Scan for the cell matching the given text and deliver its [X, Y] coordinate at center. 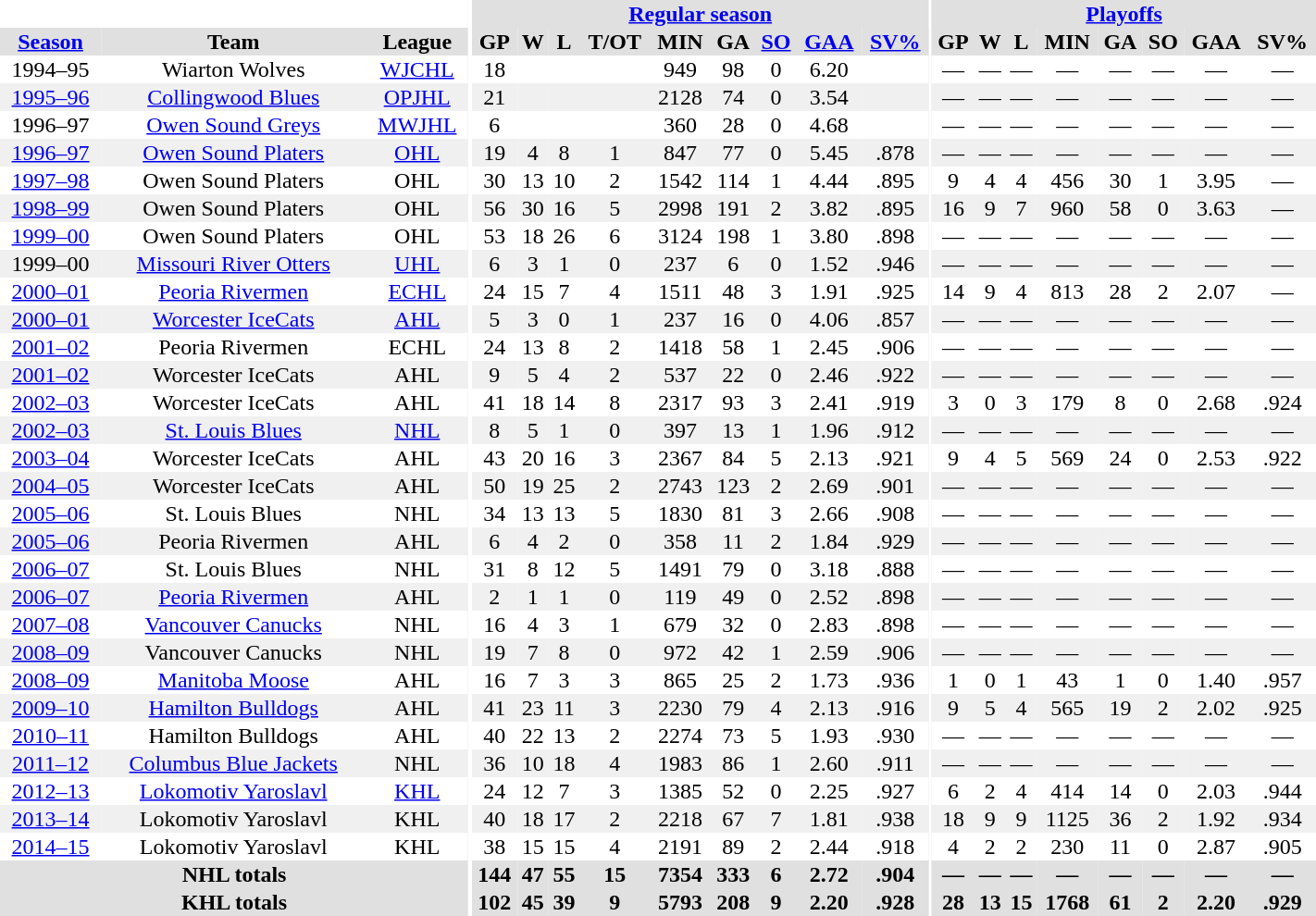
1511 [680, 291]
.944 [1283, 791]
679 [680, 625]
2.52 [829, 597]
2.03 [1216, 791]
NHL totals [234, 874]
114 [733, 180]
2743 [680, 486]
2.02 [1216, 708]
21 [494, 97]
4.06 [829, 319]
4.44 [829, 180]
7354 [680, 874]
2274 [680, 736]
2191 [680, 847]
98 [733, 69]
31 [494, 569]
89 [733, 847]
61 [1120, 902]
39 [565, 902]
32 [733, 625]
93 [733, 402]
4.68 [829, 125]
1418 [680, 347]
1994–95 [50, 69]
537 [680, 375]
3.18 [829, 569]
.928 [895, 902]
42 [733, 652]
.938 [895, 819]
569 [1067, 458]
397 [680, 430]
191 [733, 208]
.919 [895, 402]
67 [733, 819]
.901 [895, 486]
Collingwood Blues [233, 97]
2317 [680, 402]
.916 [895, 708]
.888 [895, 569]
Wiarton Wolves [233, 69]
47 [533, 874]
2.87 [1216, 847]
3.80 [829, 236]
865 [680, 680]
.934 [1283, 819]
.918 [895, 847]
56 [494, 208]
3.63 [1216, 208]
.957 [1283, 680]
52 [733, 791]
2.69 [829, 486]
Owen Sound Greys [233, 125]
.911 [895, 763]
Season [50, 42]
1998–99 [50, 208]
5793 [680, 902]
2.44 [829, 847]
208 [733, 902]
847 [680, 153]
119 [680, 597]
5.45 [829, 153]
3124 [680, 236]
360 [680, 125]
2.45 [829, 347]
2.53 [1216, 458]
55 [565, 874]
1995–96 [50, 97]
2.83 [829, 625]
WJCHL [416, 69]
77 [733, 153]
2.07 [1216, 291]
2010–11 [50, 736]
48 [733, 291]
34 [494, 514]
1.81 [829, 819]
23 [533, 708]
Columbus Blue Jackets [233, 763]
1.84 [829, 541]
.857 [895, 319]
2009–10 [50, 708]
73 [733, 736]
Playoffs [1124, 14]
2007–08 [50, 625]
.904 [895, 874]
2.60 [829, 763]
2.41 [829, 402]
.912 [895, 430]
.905 [1283, 847]
2011–12 [50, 763]
2230 [680, 708]
2012–13 [50, 791]
.936 [895, 680]
50 [494, 486]
198 [733, 236]
Missouri River Otters [233, 264]
1.52 [829, 264]
3.54 [829, 97]
17 [565, 819]
2.68 [1216, 402]
26 [565, 236]
3.95 [1216, 180]
2013–14 [50, 819]
179 [1067, 402]
813 [1067, 291]
T/OT [615, 42]
2.25 [829, 791]
.930 [895, 736]
456 [1067, 180]
2003–04 [50, 458]
1491 [680, 569]
972 [680, 652]
1830 [680, 514]
2004–05 [50, 486]
81 [733, 514]
2218 [680, 819]
KHL totals [234, 902]
Regular season [701, 14]
Manitoba Moose [233, 680]
86 [733, 763]
333 [733, 874]
Team [233, 42]
144 [494, 874]
2998 [680, 208]
1542 [680, 180]
2014–15 [50, 847]
1.96 [829, 430]
358 [680, 541]
2.59 [829, 652]
45 [533, 902]
53 [494, 236]
102 [494, 902]
.946 [895, 264]
UHL [416, 264]
1.91 [829, 291]
74 [733, 97]
414 [1067, 791]
1.40 [1216, 680]
949 [680, 69]
.908 [895, 514]
.924 [1283, 402]
230 [1067, 847]
2.72 [829, 874]
1768 [1067, 902]
.921 [895, 458]
.927 [895, 791]
1997–98 [50, 180]
2128 [680, 97]
84 [733, 458]
3.82 [829, 208]
.878 [895, 153]
League [416, 42]
2.66 [829, 514]
20 [533, 458]
1983 [680, 763]
38 [494, 847]
MWJHL [416, 125]
960 [1067, 208]
1.92 [1216, 819]
1.93 [829, 736]
OPJHL [416, 97]
123 [733, 486]
2367 [680, 458]
1385 [680, 791]
565 [1067, 708]
1.73 [829, 680]
2.46 [829, 375]
6.20 [829, 69]
49 [733, 597]
1125 [1067, 819]
